Extract the (X, Y) coordinate from the center of the cell holding the provided text.  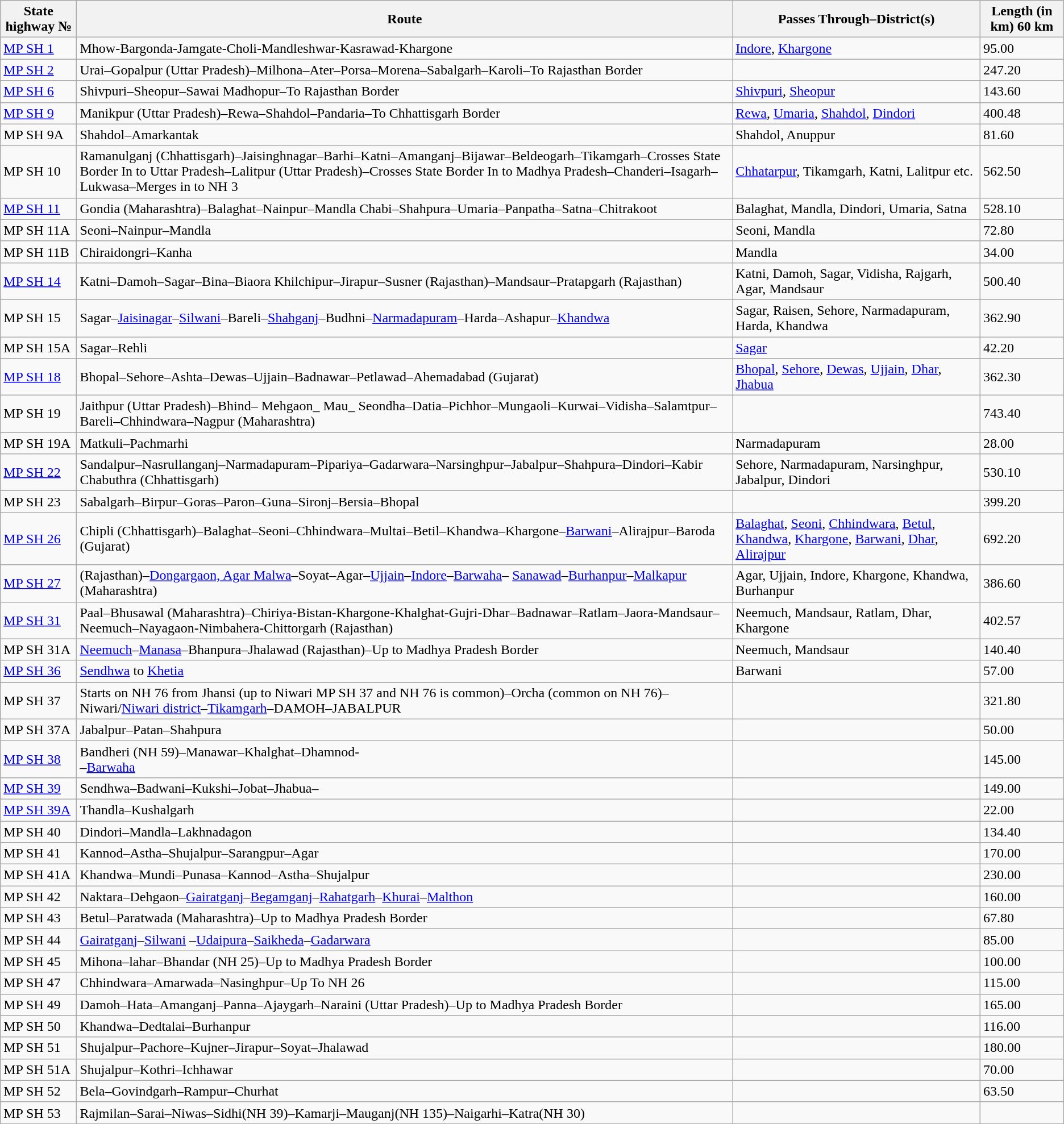
Seoni–Nainpur–Mandla (405, 230)
MP SH 10 (39, 172)
MP SH 51 (39, 1048)
562.50 (1022, 172)
386.60 (1022, 583)
MP SH 19 (39, 414)
Neemuch, Mandsaur (857, 650)
Betul–Paratwada (Maharashtra)–Up to Madhya Pradesh Border (405, 918)
Neemuch–Manasa–Bhanpura–Jhalawad (Rajasthan)–Up to Madhya Pradesh Border (405, 650)
MP SH 31 (39, 621)
MP SH 19A (39, 443)
72.80 (1022, 230)
63.50 (1022, 1091)
34.00 (1022, 252)
42.20 (1022, 347)
Mandla (857, 252)
67.80 (1022, 918)
MP SH 49 (39, 1005)
Chipli (Chhattisgarh)–Balaghat–Seoni–Chhindwara–Multai–Betil–Khandwa–Khargone–Barwani–Alirajpur–Baroda (Gujarat) (405, 539)
Chhatarpur, Tikamgarh, Katni, Lalitpur etc. (857, 172)
Thandla–Kushalgarh (405, 810)
MP SH 2 (39, 70)
22.00 (1022, 810)
160.00 (1022, 897)
MP SH 11 (39, 209)
MP SH 45 (39, 961)
MP SH 26 (39, 539)
Kannod–Astha–Shujalpur–Sarangpur–Agar (405, 854)
Rajmilan–Sarai–Niwas–Sidhi(NH 39)–Kamarji–Mauganj(NH 135)–Naigarhi–Katra(NH 30) (405, 1113)
362.90 (1022, 318)
Mihona–lahar–Bhandar (NH 25)–Up to Madhya Pradesh Border (405, 961)
81.60 (1022, 135)
Sagar, Raisen, Sehore, Narmadapuram, Harda, Khandwa (857, 318)
399.20 (1022, 502)
MP SH 14 (39, 281)
MP SH 47 (39, 983)
MP SH 37 (39, 700)
MP SH 18 (39, 377)
Bela–Govindgarh–Rampur–Churhat (405, 1091)
MP SH 51A (39, 1069)
143.60 (1022, 91)
Shujalpur–Pachore–Kujner–Jirapur–Soyat–Jhalawad (405, 1048)
Sagar–Rehli (405, 347)
116.00 (1022, 1026)
Sehore, Narmadapuram, Narsinghpur, Jabalpur, Dindori (857, 473)
MP SH 22 (39, 473)
Sandalpur–Nasrullanganj–Narmadapuram–Pipariya–Gadarwara–Narsinghpur–Jabalpur–Shahpura–Dindori–Kabir Chabuthra (Chhattisgarh) (405, 473)
MP SH 53 (39, 1113)
MP SH 39 (39, 788)
MP SH 11B (39, 252)
MP SH 50 (39, 1026)
Dindori–Mandla–Lakhnadagon (405, 831)
MP SH 44 (39, 940)
MP SH 42 (39, 897)
MP SH 9 (39, 113)
Matkuli–Pachmarhi (405, 443)
MP SH 9A (39, 135)
State highway № (39, 19)
Katni, Damoh, Sagar, Vidisha, Rajgarh, Agar, Mandsaur (857, 281)
MP SH 1 (39, 48)
165.00 (1022, 1005)
Shahdol–Amarkantak (405, 135)
Mhow-Bargonda-Jamgate-Choli-Mandleshwar-Kasrawad-Khargone (405, 48)
70.00 (1022, 1069)
Chhindwara–Amarwada–Nasinghpur–Up To NH 26 (405, 983)
Chiraidongri–Kanha (405, 252)
100.00 (1022, 961)
95.00 (1022, 48)
MP SH 31A (39, 650)
Bhopal–Sehore–Ashta–Dewas–Ujjain–Badnawar–Petlawad–Ahemadabad (Gujarat) (405, 377)
145.00 (1022, 759)
Naktara–Dehgaon–Gairatganj–Begamganj–Rahatgarh–Khurai–Malthon (405, 897)
Rewa, Umaria, Shahdol, Dindori (857, 113)
MP SH 41 (39, 854)
Barwani (857, 671)
MP SH 27 (39, 583)
528.10 (1022, 209)
530.10 (1022, 473)
Seoni, Mandla (857, 230)
Sendhwa to Khetia (405, 671)
Passes Through–District(s) (857, 19)
134.40 (1022, 831)
500.40 (1022, 281)
57.00 (1022, 671)
MP SH 6 (39, 91)
Starts on NH 76 from Jhansi (up to Niwari MP SH 37 and NH 76 is common)–Orcha (common on NH 76)–Niwari/Niwari district–Tikamgarh–DAMOH–JABALPUR (405, 700)
Route (405, 19)
Sendhwa–Badwani–Kukshi–Jobat–Jhabua– (405, 788)
Shivpuri–Sheopur–Sawai Madhopur–To Rajasthan Border (405, 91)
MP SH 15A (39, 347)
Length (in km) 60 km (1022, 19)
Jaithpur (Uttar Pradesh)–Bhind– Mehgaon_ Mau_ Seondha–Datia–Pichhor–Mungaoli–Kurwai–Vidisha–Salamtpur–Bareli–Chhindwara–Nagpur (Maharashtra) (405, 414)
Katni–Damoh–Sagar–Bina–Biaora Khilchipur–Jirapur–Susner (Rajasthan)–Mandsaur–Pratapgarh (Rajasthan) (405, 281)
230.00 (1022, 875)
Shivpuri, Sheopur (857, 91)
115.00 (1022, 983)
247.20 (1022, 70)
Jabalpur–Patan–Shahpura (405, 730)
MP SH 52 (39, 1091)
140.40 (1022, 650)
MP SH 41A (39, 875)
Narmadapuram (857, 443)
MP SH 23 (39, 502)
MP SH 15 (39, 318)
Sagar–Jaisinagar–Silwani–Bareli–Shahganj–Budhni–Narmadapuram–Harda–Ashapur–Khandwa (405, 318)
Indore, Khargone (857, 48)
Sabalgarh–Birpur–Goras–Paron–Guna–Sironj–Bersia–Bhopal (405, 502)
85.00 (1022, 940)
Bandheri (NH 59)–Manawar–Khalghat–Dhamnod-–Barwaha (405, 759)
Shujalpur–Kothri–Ichhawar (405, 1069)
Shahdol, Anuppur (857, 135)
Urai–Gopalpur (Uttar Pradesh)–Milhona–Ater–Porsa–Morena–Sabalgarh–Karoli–To Rajasthan Border (405, 70)
MP SH 40 (39, 831)
321.80 (1022, 700)
Bhopal, Sehore, Dewas, Ujjain, Dhar, Jhabua (857, 377)
743.40 (1022, 414)
400.48 (1022, 113)
50.00 (1022, 730)
Khandwa–Dedtalai–Burhanpur (405, 1026)
692.20 (1022, 539)
MP SH 39A (39, 810)
149.00 (1022, 788)
Agar, Ujjain, Indore, Khargone, Khandwa, Burhanpur (857, 583)
180.00 (1022, 1048)
Damoh–Hata–Amanganj–Panna–Ajaygarh–Naraini (Uttar Pradesh)–Up to Madhya Pradesh Border (405, 1005)
Sagar (857, 347)
(Rajasthan)–Dongargaon, Agar Malwa–Soyat–Agar–Ujjain–Indore–Barwaha– Sanawad–Burhanpur–Malkapur (Maharashtra) (405, 583)
Khandwa–Mundi–Punasa–Kannod–Astha–Shujalpur (405, 875)
MP SH 36 (39, 671)
362.30 (1022, 377)
170.00 (1022, 854)
MP SH 38 (39, 759)
MP SH 37A (39, 730)
Gairatganj–Silwani –Udaipura–Saikheda–Gadarwara (405, 940)
Balaghat, Seoni, Chhindwara, Betul, Khandwa, Khargone, Barwani, Dhar, Alirajpur (857, 539)
28.00 (1022, 443)
Manikpur (Uttar Pradesh)–Rewa–Shahdol–Pandaria–To Chhattisgarh Border (405, 113)
MP SH 43 (39, 918)
MP SH 11A (39, 230)
Gondia (Maharashtra)–Balaghat–Nainpur–Mandla Chabi–Shahpura–Umaria–Panpatha–Satna–Chitrakoot (405, 209)
Neemuch, Mandsaur, Ratlam, Dhar, Khargone (857, 621)
402.57 (1022, 621)
Balaghat, Mandla, Dindori, Umaria, Satna (857, 209)
